Extract the (x, y) coordinate from the center of the cell holding the provided text.  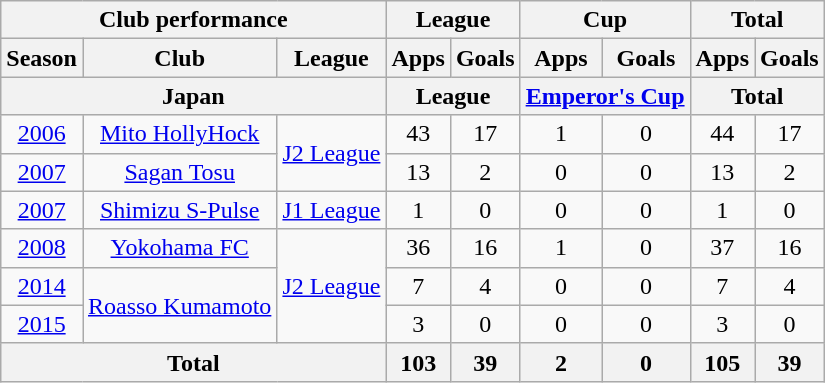
Roasso Kumamoto (179, 305)
36 (418, 248)
Mito HollyHock (179, 134)
Japan (194, 96)
44 (722, 134)
Emperor's Cup (605, 96)
J1 League (332, 210)
2006 (42, 134)
Club (179, 58)
Yokohama FC (179, 248)
2008 (42, 248)
43 (418, 134)
Sagan Tosu (179, 172)
37 (722, 248)
105 (722, 362)
Cup (605, 20)
2014 (42, 286)
Club performance (194, 20)
2015 (42, 324)
Shimizu S-Pulse (179, 210)
103 (418, 362)
Season (42, 58)
